Capture the cell that displays the provided text and extract its (x, y) central coordinate. 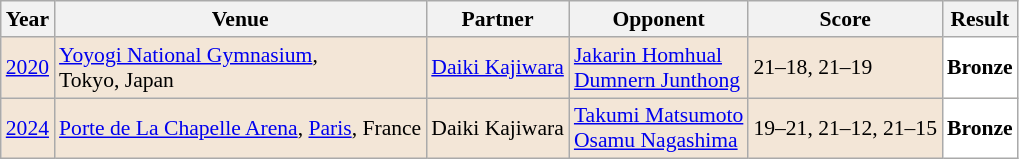
Takumi Matsumoto Osamu Nagashima (659, 128)
2024 (28, 128)
Partner (498, 19)
Venue (240, 19)
21–18, 21–19 (845, 68)
Jakarin Homhual Dumnern Junthong (659, 68)
Opponent (659, 19)
Porte de La Chapelle Arena, Paris, France (240, 128)
Score (845, 19)
Result (980, 19)
2020 (28, 68)
Yoyogi National Gymnasium,Tokyo, Japan (240, 68)
19–21, 21–12, 21–15 (845, 128)
Year (28, 19)
